Output the [X, Y] coordinate of the center of the cell containing the given text.  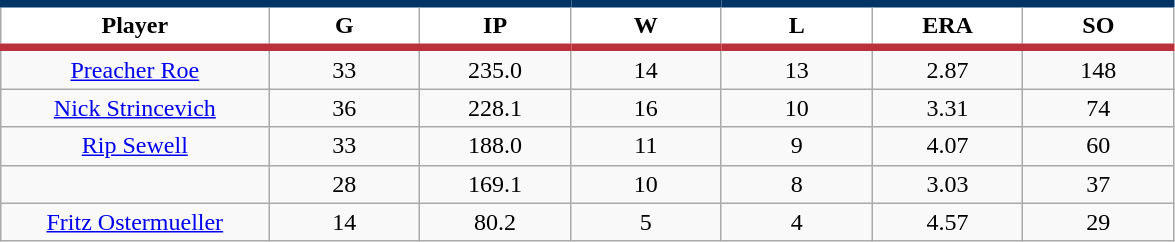
L [796, 26]
G [344, 26]
36 [344, 108]
9 [796, 146]
60 [1098, 146]
74 [1098, 108]
Rip Sewell [135, 146]
80.2 [496, 222]
SO [1098, 26]
169.1 [496, 184]
13 [796, 68]
228.1 [496, 108]
2.87 [948, 68]
4.57 [948, 222]
Nick Strincevich [135, 108]
37 [1098, 184]
11 [646, 146]
188.0 [496, 146]
Player [135, 26]
Preacher Roe [135, 68]
148 [1098, 68]
28 [344, 184]
ERA [948, 26]
W [646, 26]
Fritz Ostermueller [135, 222]
29 [1098, 222]
4 [796, 222]
8 [796, 184]
16 [646, 108]
3.31 [948, 108]
3.03 [948, 184]
235.0 [496, 68]
IP [496, 26]
5 [646, 222]
4.07 [948, 146]
